For the text-containing cell, return its midpoint in (X, Y) coordinate format. 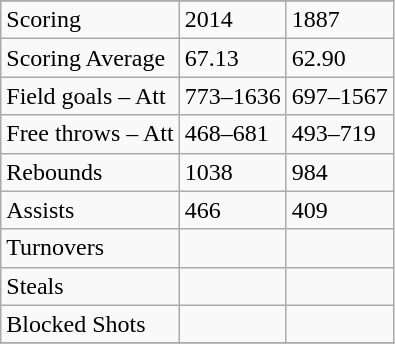
62.90 (340, 58)
Blocked Shots (90, 324)
984 (340, 172)
466 (232, 210)
Field goals – Att (90, 96)
67.13 (232, 58)
Assists (90, 210)
Scoring (90, 20)
468–681 (232, 134)
773–1636 (232, 96)
Scoring Average (90, 58)
Rebounds (90, 172)
409 (340, 210)
Turnovers (90, 248)
Free throws – Att (90, 134)
1887 (340, 20)
Steals (90, 286)
2014 (232, 20)
1038 (232, 172)
697–1567 (340, 96)
493–719 (340, 134)
